Provide the (X, Y) coordinate of the cell's center where the given text is located.  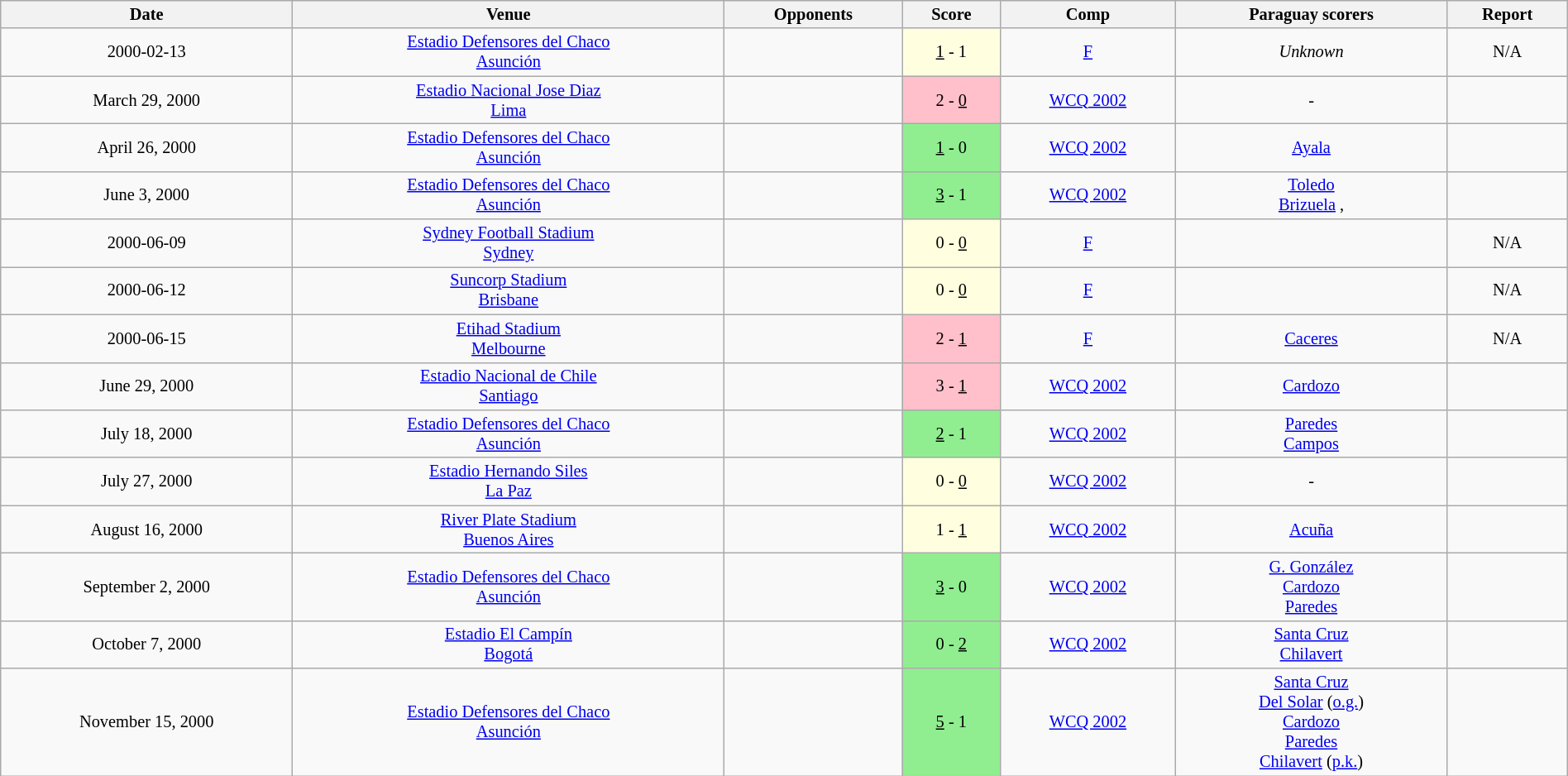
March 29, 2000 (147, 100)
April 26, 2000 (147, 147)
Date (147, 14)
Paraguay scorers (1312, 14)
July 27, 2000 (147, 481)
Suncorp Stadium Brisbane (509, 290)
Ayala (1312, 147)
River Plate Stadium Buenos Aires (509, 529)
Estadio Hernando Siles La Paz (509, 481)
Estadio El Campín Bogotá (509, 644)
2000-06-15 (147, 338)
July 18, 2000 (147, 434)
Unknown (1312, 52)
June 29, 2000 (147, 386)
1 - 0 (951, 147)
Paredes Campos (1312, 434)
2000-06-09 (147, 243)
Estadio Nacional Jose Diaz Lima (509, 100)
Acuña (1312, 529)
November 15, 2000 (147, 722)
Opponents (814, 14)
G. González Cardozo Paredes (1312, 587)
June 3, 2000 (147, 195)
3 - 0 (951, 587)
2000-02-13 (147, 52)
Score (951, 14)
Sydney Football Stadium Sydney (509, 243)
Comp (1088, 14)
2 - 0 (951, 100)
September 2, 2000 (147, 587)
Estadio Nacional de Chile Santiago (509, 386)
Caceres (1312, 338)
Cardozo (1312, 386)
October 7, 2000 (147, 644)
Report (1507, 14)
Santa Cruz Del Solar (o.g.)Cardozo Paredes Chilavert (p.k.) (1312, 722)
5 - 1 (951, 722)
2000-06-12 (147, 290)
Santa Cruz Chilavert (1312, 644)
Toledo Brizuela , (1312, 195)
Etihad Stadium Melbourne (509, 338)
August 16, 2000 (147, 529)
Venue (509, 14)
0 - 2 (951, 644)
